Pinpoint the cell where the given text exists, returning its (X, Y) midpoint coordinate. 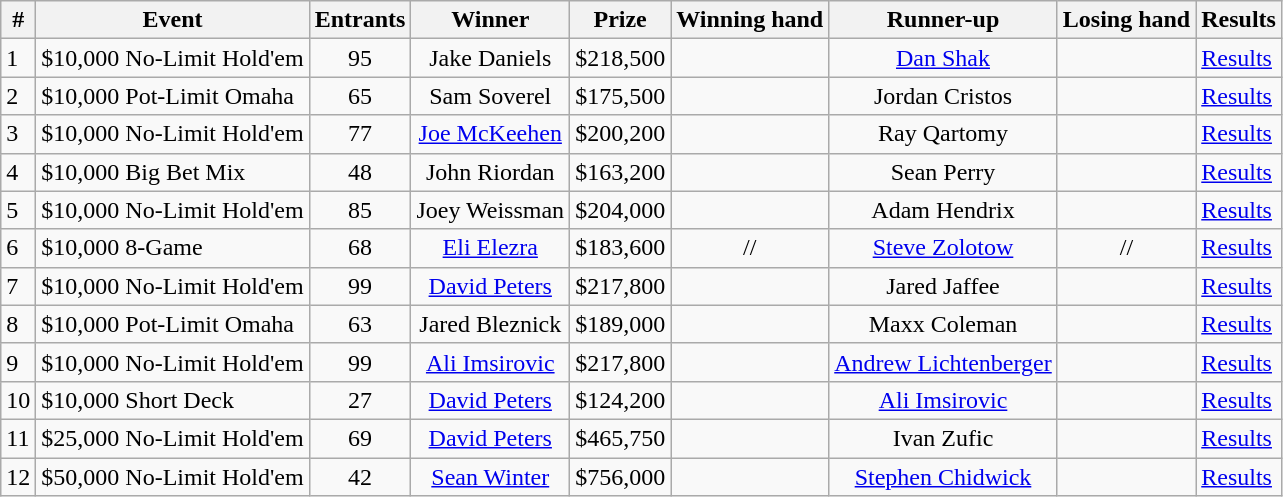
27 (360, 400)
$183,600 (620, 248)
7 (18, 286)
65 (360, 96)
$10,000 8-Game (172, 248)
$175,500 (620, 96)
11 (18, 438)
$50,000 No-Limit Hold'em (172, 477)
$218,500 (620, 58)
85 (360, 210)
Eli Elezra (490, 248)
Entrants (360, 20)
68 (360, 248)
48 (360, 172)
$10,000 Short Deck (172, 400)
$465,750 (620, 438)
John Riordan (490, 172)
# (18, 20)
77 (360, 134)
Sean Winter (490, 477)
Jared Bleznick (490, 324)
Sean Perry (944, 172)
4 (18, 172)
Andrew Lichtenberger (944, 362)
Joey Weissman (490, 210)
$756,000 (620, 477)
$200,200 (620, 134)
$189,000 (620, 324)
69 (360, 438)
$10,000 Big Bet Mix (172, 172)
Jordan Cristos (944, 96)
$204,000 (620, 210)
Sam Soverel (490, 96)
6 (18, 248)
Ray Qartomy (944, 134)
$25,000 No-Limit Hold'em (172, 438)
Runner-up (944, 20)
10 (18, 400)
Jared Jaffee (944, 286)
5 (18, 210)
95 (360, 58)
2 (18, 96)
1 (18, 58)
3 (18, 134)
Adam Hendrix (944, 210)
Maxx Coleman (944, 324)
Ivan Zufic (944, 438)
$124,200 (620, 400)
Losing hand (1126, 20)
$163,200 (620, 172)
42 (360, 477)
Joe McKeehen (490, 134)
12 (18, 477)
63 (360, 324)
8 (18, 324)
Dan Shak (944, 58)
Prize (620, 20)
9 (18, 362)
Jake Daniels (490, 58)
Event (172, 20)
Winner (490, 20)
Steve Zolotow (944, 248)
Stephen Chidwick (944, 477)
Winning hand (750, 20)
